From the cell containing the given text, extract its center point as (X, Y) coordinate. 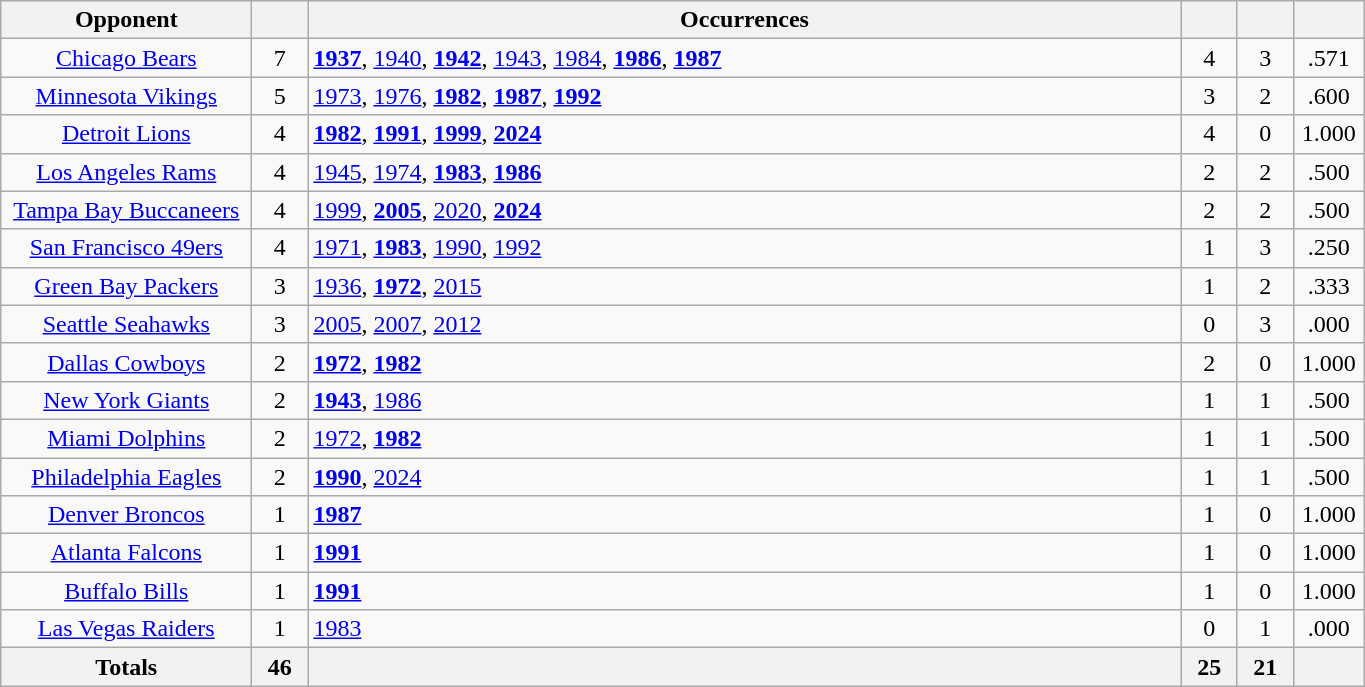
1999, 2005, 2020, 2024 (744, 210)
Detroit Lions (126, 134)
.250 (1328, 248)
Buffalo Bills (126, 591)
21 (1265, 667)
Seattle Seahawks (126, 324)
1943, 1986 (744, 400)
Miami Dolphins (126, 438)
1987 (744, 515)
.333 (1328, 286)
Atlanta Falcons (126, 553)
1971, 1983, 1990, 1992 (744, 248)
New York Giants (126, 400)
2005, 2007, 2012 (744, 324)
5 (280, 96)
1973, 1976, 1982, 1987, 1992 (744, 96)
1982, 1991, 1999, 2024 (744, 134)
25 (1209, 667)
1937, 1940, 1942, 1943, 1984, 1986, 1987 (744, 58)
1990, 2024 (744, 477)
7 (280, 58)
Green Bay Packers (126, 286)
San Francisco 49ers (126, 248)
Philadelphia Eagles (126, 477)
Los Angeles Rams (126, 172)
1936, 1972, 2015 (744, 286)
1945, 1974, 1983, 1986 (744, 172)
46 (280, 667)
1983 (744, 629)
Dallas Cowboys (126, 362)
Chicago Bears (126, 58)
Occurrences (744, 20)
Tampa Bay Buccaneers (126, 210)
Las Vegas Raiders (126, 629)
Denver Broncos (126, 515)
.600 (1328, 96)
Opponent (126, 20)
Minnesota Vikings (126, 96)
.571 (1328, 58)
Totals (126, 667)
